Output the [x, y] coordinate of the center of the cell containing the given text.  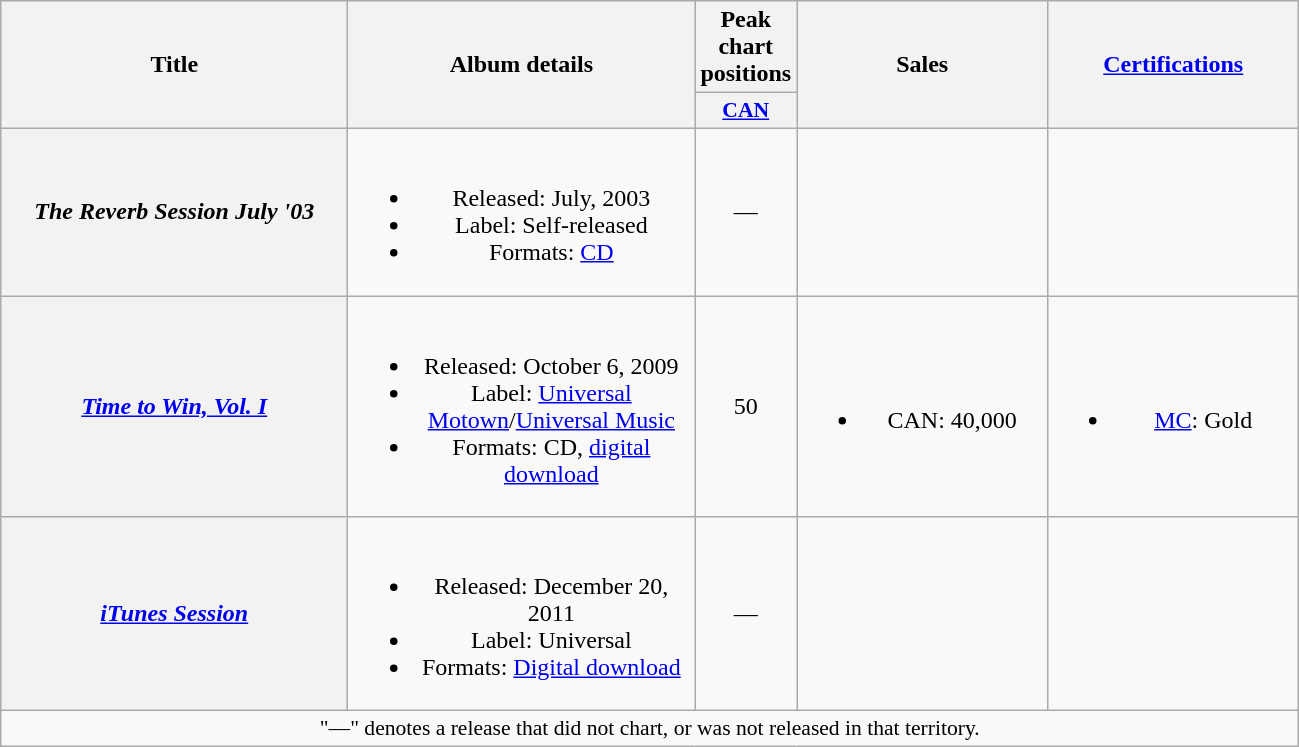
Peak chart positions [746, 47]
Released: October 6, 2009Label: Universal Motown/Universal MusicFormats: CD, digital download [522, 406]
MC: Gold [1174, 406]
The Reverb Session July '03 [174, 212]
Released: December 20, 2011Label: UniversalFormats: Digital download [522, 614]
Released: July, 2003Label: Self-releasedFormats: CD [522, 212]
CAN [746, 111]
50 [746, 406]
CAN: 40,000 [922, 406]
iTunes Session [174, 614]
Sales [922, 65]
"—" denotes a release that did not chart, or was not released in that territory. [650, 729]
Album details [522, 65]
Certifications [1174, 65]
Title [174, 65]
Time to Win, Vol. I [174, 406]
